Identify which cell holds the provided text, then report its (x, y) central coordinate. 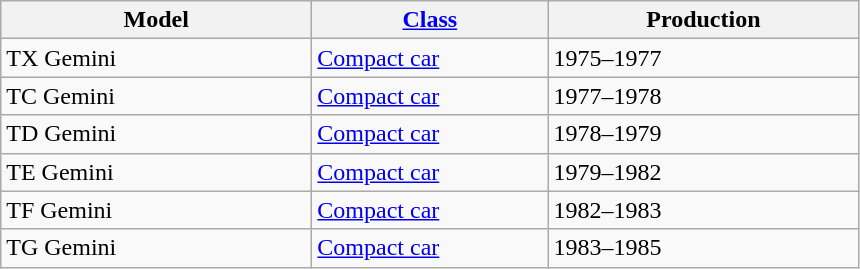
Model (156, 20)
Production (704, 20)
1983–1985 (704, 248)
1977–1978 (704, 96)
1979–1982 (704, 172)
TC Gemini (156, 96)
1982–1983 (704, 210)
TF Gemini (156, 210)
TE Gemini (156, 172)
TX Gemini (156, 58)
TD Gemini (156, 134)
TG Gemini (156, 248)
1975–1977 (704, 58)
Class (430, 20)
1978–1979 (704, 134)
